Search for the cell housing the specified text and yield its (X, Y) center coordinate. 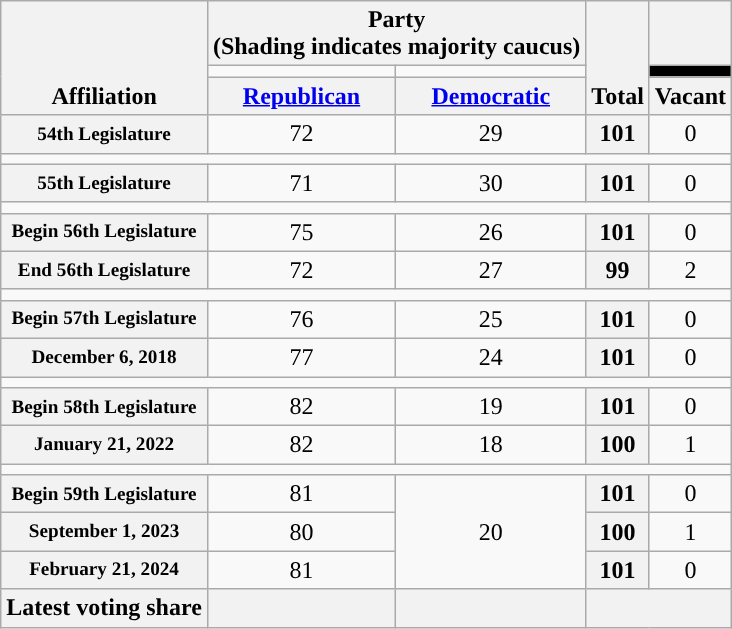
September 1, 2023 (104, 532)
77 (301, 357)
29 (491, 134)
Begin 58th Legislature (104, 407)
Vacant (690, 96)
2 (690, 270)
55th Legislature (104, 183)
December 6, 2018 (104, 357)
Begin 56th Legislature (104, 232)
January 21, 2022 (104, 445)
February 21, 2024 (104, 570)
76 (301, 319)
Party (Shading indicates majority caucus) (396, 34)
Total (618, 58)
Republican (301, 96)
19 (491, 407)
Latest voting share (104, 608)
18 (491, 445)
75 (301, 232)
Affiliation (104, 58)
54th Legislature (104, 134)
24 (491, 357)
Democratic (491, 96)
End 56th Legislature (104, 270)
27 (491, 270)
30 (491, 183)
71 (301, 183)
99 (618, 270)
26 (491, 232)
Begin 59th Legislature (104, 494)
25 (491, 319)
Begin 57th Legislature (104, 319)
20 (491, 532)
80 (301, 532)
